Search for the cell housing the specified text and yield its (X, Y) center coordinate. 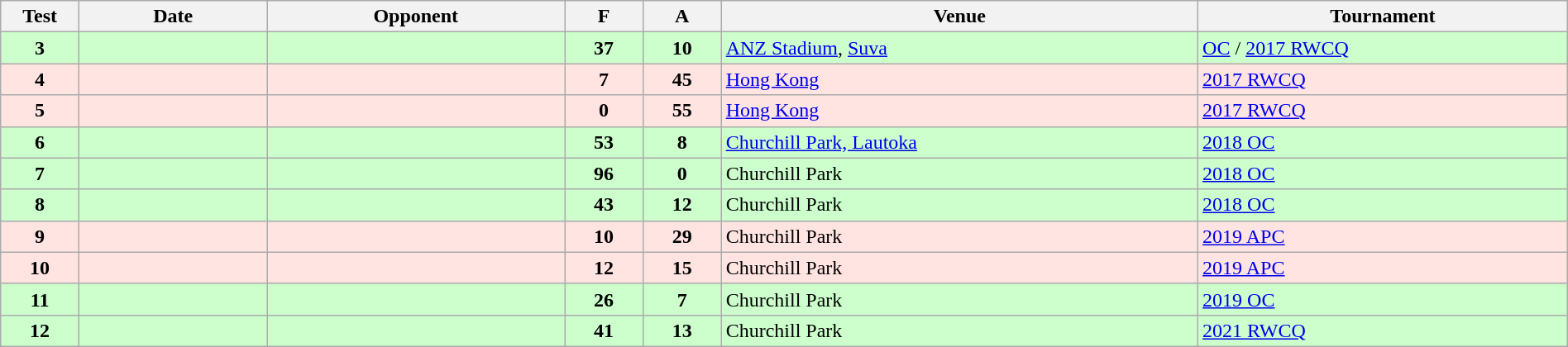
A (681, 17)
13 (681, 330)
Date (172, 17)
Tournament (1383, 17)
4 (40, 79)
5 (40, 111)
26 (604, 299)
29 (681, 236)
2021 RWCQ (1383, 330)
OC / 2017 RWCQ (1383, 48)
F (604, 17)
41 (604, 330)
Opponent (416, 17)
45 (681, 79)
3 (40, 48)
15 (681, 268)
Venue (959, 17)
11 (40, 299)
ANZ Stadium, Suva (959, 48)
37 (604, 48)
2019 OC (1383, 299)
Test (40, 17)
43 (604, 205)
96 (604, 173)
6 (40, 142)
Churchill Park, Lautoka (959, 142)
53 (604, 142)
55 (681, 111)
9 (40, 236)
